Pinpoint the cell where the given text exists, returning its [X, Y] midpoint coordinate. 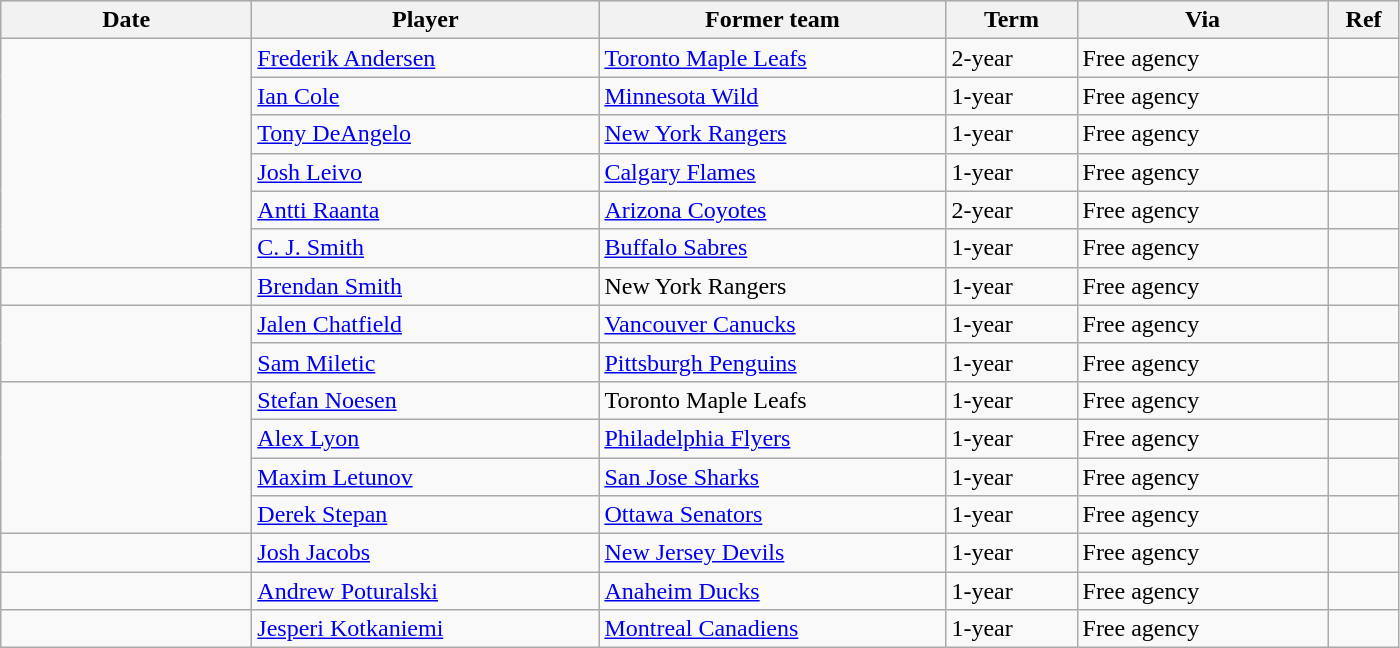
Ian Cole [426, 96]
Anaheim Ducks [772, 591]
Pittsburgh Penguins [772, 362]
Jalen Chatfield [426, 324]
Frederik Andersen [426, 58]
Player [426, 20]
Via [1202, 20]
Josh Jacobs [426, 553]
Sam Miletic [426, 362]
New Jersey Devils [772, 553]
Montreal Canadiens [772, 629]
Tony DeAngelo [426, 134]
Maxim Letunov [426, 477]
San Jose Sharks [772, 477]
Stefan Noesen [426, 400]
C. J. Smith [426, 248]
Andrew Poturalski [426, 591]
Josh Leivo [426, 172]
Philadelphia Flyers [772, 438]
Buffalo Sabres [772, 248]
Jesperi Kotkaniemi [426, 629]
Ottawa Senators [772, 515]
Date [126, 20]
Arizona Coyotes [772, 210]
Term [1012, 20]
Vancouver Canucks [772, 324]
Brendan Smith [426, 286]
Former team [772, 20]
Derek Stepan [426, 515]
Alex Lyon [426, 438]
Antti Raanta [426, 210]
Calgary Flames [772, 172]
Ref [1364, 20]
Minnesota Wild [772, 96]
